Capture the cell that displays the provided text and extract its (X, Y) central coordinate. 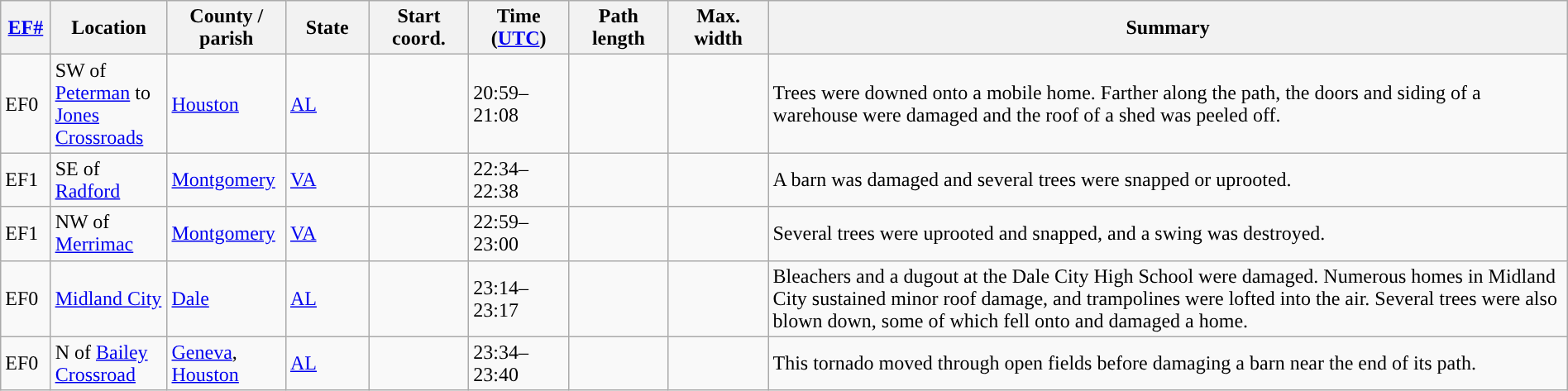
Summary (1168, 28)
EF# (26, 28)
Geneva, Houston (227, 364)
22:34–22:38 (519, 180)
23:34–23:40 (519, 364)
Start coord. (418, 28)
Trees were downed onto a mobile home. Farther along the path, the doors and siding of a warehouse were damaged and the roof of a shed was peeled off. (1168, 104)
23:14–23:17 (519, 298)
22:59–23:00 (519, 233)
State (327, 28)
County / parish (227, 28)
A barn was damaged and several trees were snapped or uprooted. (1168, 180)
Midland City (109, 298)
N of Bailey Crossroad (109, 364)
NW of Merrimac (109, 233)
20:59–21:08 (519, 104)
Path length (619, 28)
Houston (227, 104)
Max. width (718, 28)
Dale (227, 298)
Several trees were uprooted and snapped, and a swing was destroyed. (1168, 233)
Location (109, 28)
Time (UTC) (519, 28)
SW of Peterman to Jones Crossroads (109, 104)
This tornado moved through open fields before damaging a barn near the end of its path. (1168, 364)
SE of Radford (109, 180)
